Capture the cell that displays the provided text and extract its [x, y] central coordinate. 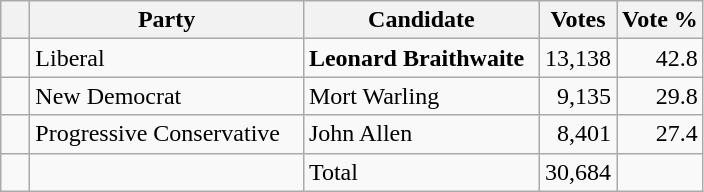
29.8 [660, 96]
42.8 [660, 58]
John Allen [421, 134]
8,401 [578, 134]
Total [421, 172]
Mort Warling [421, 96]
Liberal [167, 58]
9,135 [578, 96]
Votes [578, 20]
Party [167, 20]
27.4 [660, 134]
Vote % [660, 20]
Candidate [421, 20]
Progressive Conservative [167, 134]
Leonard Braithwaite [421, 58]
30,684 [578, 172]
13,138 [578, 58]
New Democrat [167, 96]
